Capture the cell that displays the provided text and extract its (x, y) central coordinate. 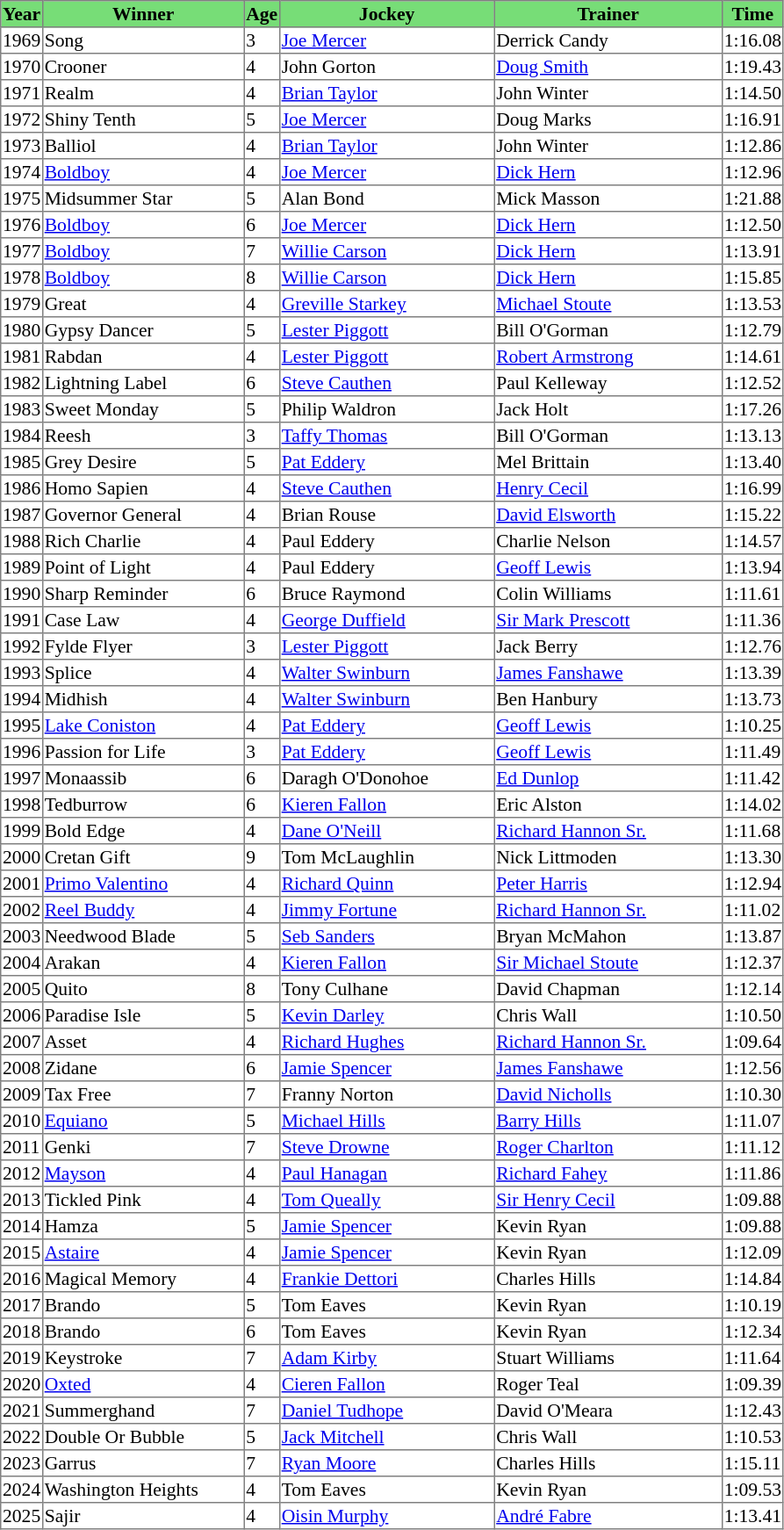
1:12.50 (752, 225)
2023 (22, 1463)
Point of Light (143, 567)
Mick Masson (608, 198)
1993 (22, 673)
Year (22, 14)
9 (262, 857)
2012 (22, 1173)
Midsummer Star (143, 198)
1:12.79 (752, 330)
Keystroke (143, 1358)
Sharp Reminder (143, 594)
Sir Michael Stoute (608, 963)
2024 (22, 1490)
Sweet Monday (143, 409)
Bruce Raymond (386, 594)
1:19.43 (752, 67)
Splice (143, 673)
Brian Rouse (386, 515)
1988 (22, 541)
2021 (22, 1411)
Homo Sapien (143, 488)
Oxted (143, 1384)
1973 (22, 146)
1:12.56 (752, 1068)
1:13.94 (752, 567)
Sir Henry Cecil (608, 1200)
1969 (22, 40)
2004 (22, 963)
Ben Hanbury (608, 699)
Oisin Murphy (386, 1516)
André Fabre (608, 1516)
Midhish (143, 699)
Bryan McMahon (608, 936)
Cretan Gift (143, 857)
1982 (22, 383)
Franny Norton (386, 1094)
1996 (22, 752)
1998 (22, 805)
Governor General (143, 515)
Doug Smith (608, 67)
David Chapman (608, 989)
1:13.13 (752, 436)
1:12.09 (752, 1252)
1:11.07 (752, 1121)
2015 (22, 1252)
1:12.34 (752, 1332)
2000 (22, 857)
Doug Marks (608, 119)
Cieren Fallon (386, 1384)
1:11.02 (752, 910)
2022 (22, 1437)
1999 (22, 831)
Tony Culhane (386, 989)
Equiano (143, 1121)
1:11.86 (752, 1173)
2014 (22, 1226)
Realm (143, 93)
Ryan Moore (386, 1463)
1:16.08 (752, 40)
1987 (22, 515)
Eric Alston (608, 805)
1985 (22, 462)
2018 (22, 1332)
1:09.39 (752, 1384)
Michael Stoute (608, 304)
2009 (22, 1094)
1977 (22, 251)
David O'Meara (608, 1411)
Genki (143, 1147)
Richard Quinn (386, 884)
Jockey (386, 14)
David Elsworth (608, 515)
1974 (22, 172)
1976 (22, 225)
Astaire (143, 1252)
1:12.52 (752, 383)
1:12.14 (752, 989)
Asset (143, 1042)
Mel Brittain (608, 462)
Reel Buddy (143, 910)
1:09.64 (752, 1042)
1970 (22, 67)
1:14.57 (752, 541)
Steve Drowne (386, 1147)
1:12.94 (752, 884)
Greville Starkey (386, 304)
Tedburrow (143, 805)
1:11.12 (752, 1147)
1:13.30 (752, 857)
Barry Hills (608, 1121)
1992 (22, 646)
1:12.43 (752, 1411)
1:13.87 (752, 936)
Rich Charlie (143, 541)
Quito (143, 989)
Robert Armstrong (608, 357)
1:13.41 (752, 1516)
2025 (22, 1516)
1995 (22, 725)
George Duffield (386, 620)
Taffy Thomas (386, 436)
2005 (22, 989)
1979 (22, 304)
Fylde Flyer (143, 646)
Jack Berry (608, 646)
2017 (22, 1305)
1:14.61 (752, 357)
Age (262, 14)
1:13.53 (752, 304)
Nick Littmoden (608, 857)
Paul Hanagan (386, 1173)
Hamza (143, 1226)
2019 (22, 1358)
Tax Free (143, 1094)
Song (143, 40)
Tom Queally (386, 1200)
Gypsy Dancer (143, 330)
Derrick Candy (608, 40)
1:09.53 (752, 1490)
Magical Memory (143, 1279)
Garrus (143, 1463)
2003 (22, 936)
Lake Coniston (143, 725)
1971 (22, 93)
1994 (22, 699)
Roger Charlton (608, 1147)
Lightning Label (143, 383)
Sajir (143, 1516)
Adam Kirby (386, 1358)
Washington Heights (143, 1490)
Paul Kelleway (608, 383)
1:11.68 (752, 831)
1:16.91 (752, 119)
Arakan (143, 963)
Passion for Life (143, 752)
Jimmy Fortune (386, 910)
1:10.25 (752, 725)
Rabdan (143, 357)
Zidane (143, 1068)
Daniel Tudhope (386, 1411)
1:11.49 (752, 752)
1997 (22, 778)
Michael Hills (386, 1121)
Paradise Isle (143, 1015)
1:11.61 (752, 594)
Stuart Williams (608, 1358)
1:14.84 (752, 1279)
Henry Cecil (608, 488)
1:13.39 (752, 673)
Balliol (143, 146)
Sir Mark Prescott (608, 620)
1:12.37 (752, 963)
Time (752, 14)
Richard Hughes (386, 1042)
Double Or Bubble (143, 1437)
Crooner (143, 67)
1:15.85 (752, 278)
Shiny Tenth (143, 119)
Reesh (143, 436)
1:11.36 (752, 620)
Mayson (143, 1173)
Needwood Blade (143, 936)
John Gorton (386, 67)
1984 (22, 436)
1:21.88 (752, 198)
1990 (22, 594)
Daragh O'Donohoe (386, 778)
Grey Desire (143, 462)
1986 (22, 488)
2001 (22, 884)
1:12.96 (752, 172)
1:14.50 (752, 93)
Tom McLaughlin (386, 857)
Winner (143, 14)
Philip Waldron (386, 409)
Seb Sanders (386, 936)
1:13.91 (752, 251)
2002 (22, 910)
1981 (22, 357)
1983 (22, 409)
Trainer (608, 14)
1:10.19 (752, 1305)
Jack Mitchell (386, 1437)
2006 (22, 1015)
2011 (22, 1147)
1:13.40 (752, 462)
1:14.02 (752, 805)
2016 (22, 1279)
Tickled Pink (143, 1200)
1:10.50 (752, 1015)
1:17.26 (752, 409)
1980 (22, 330)
Jack Holt (608, 409)
Primo Valentino (143, 884)
Colin Williams (608, 594)
Frankie Dettori (386, 1279)
2010 (22, 1121)
2020 (22, 1384)
Ed Dunlop (608, 778)
1989 (22, 567)
1:10.53 (752, 1437)
1:13.73 (752, 699)
1:11.42 (752, 778)
Kevin Darley (386, 1015)
1:16.99 (752, 488)
Great (143, 304)
Monaassib (143, 778)
2007 (22, 1042)
1975 (22, 198)
Bold Edge (143, 831)
1978 (22, 278)
2013 (22, 1200)
2008 (22, 1068)
1:12.86 (752, 146)
1:15.11 (752, 1463)
Charlie Nelson (608, 541)
Peter Harris (608, 884)
Case Law (143, 620)
1:11.64 (752, 1358)
Roger Teal (608, 1384)
1:15.22 (752, 515)
1972 (22, 119)
David Nicholls (608, 1094)
1991 (22, 620)
Alan Bond (386, 198)
Summerghand (143, 1411)
1:10.30 (752, 1094)
Richard Fahey (608, 1173)
Dane O'Neill (386, 831)
1:12.76 (752, 646)
